Search for the cell housing the specified text and yield its (x, y) center coordinate. 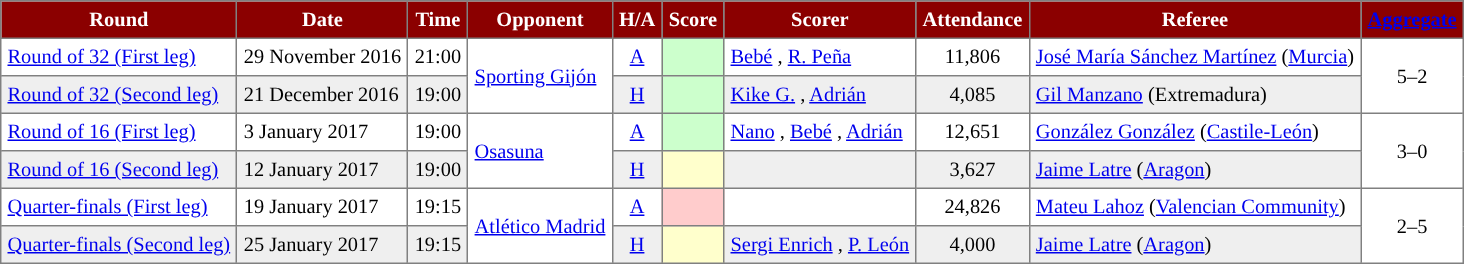
25 January 2017 (322, 245)
Scorer (820, 20)
4,000 (972, 245)
H/A (637, 20)
2–5 (1412, 226)
Referee (1195, 20)
Round of 16 (First leg) (119, 132)
Round of 32 (First leg) (119, 57)
Kike G. , Adrián (820, 95)
Sergi Enrich , P. León (820, 245)
19 January 2017 (322, 207)
Opponent (540, 20)
24,826 (972, 207)
21 December 2016 (322, 95)
Round (119, 20)
Time (438, 20)
3–0 (1412, 150)
5–2 (1412, 76)
González González (Castile-León) (1195, 132)
11,806 (972, 57)
Aggregate (1412, 20)
Attendance (972, 20)
Mateu Lahoz (Valencian Community) (1195, 207)
Round of 32 (Second leg) (119, 95)
Sporting Gijón (540, 76)
Bebé , R. Peña (820, 57)
Quarter-finals (First leg) (119, 207)
4,085 (972, 95)
Date (322, 20)
Nano , Bebé , Adrián (820, 132)
3,627 (972, 170)
Score (693, 20)
Atlético Madrid (540, 226)
José María Sánchez Martínez (Murcia) (1195, 57)
29 November 2016 (322, 57)
21:00 (438, 57)
12 January 2017 (322, 170)
12,651 (972, 132)
Gil Manzano (Extremadura) (1195, 95)
Osasuna (540, 150)
Quarter-finals (Second leg) (119, 245)
Round of 16 (Second leg) (119, 170)
3 January 2017 (322, 132)
